Determine the (X, Y) coordinate at the center of the cell enclosing the given text.  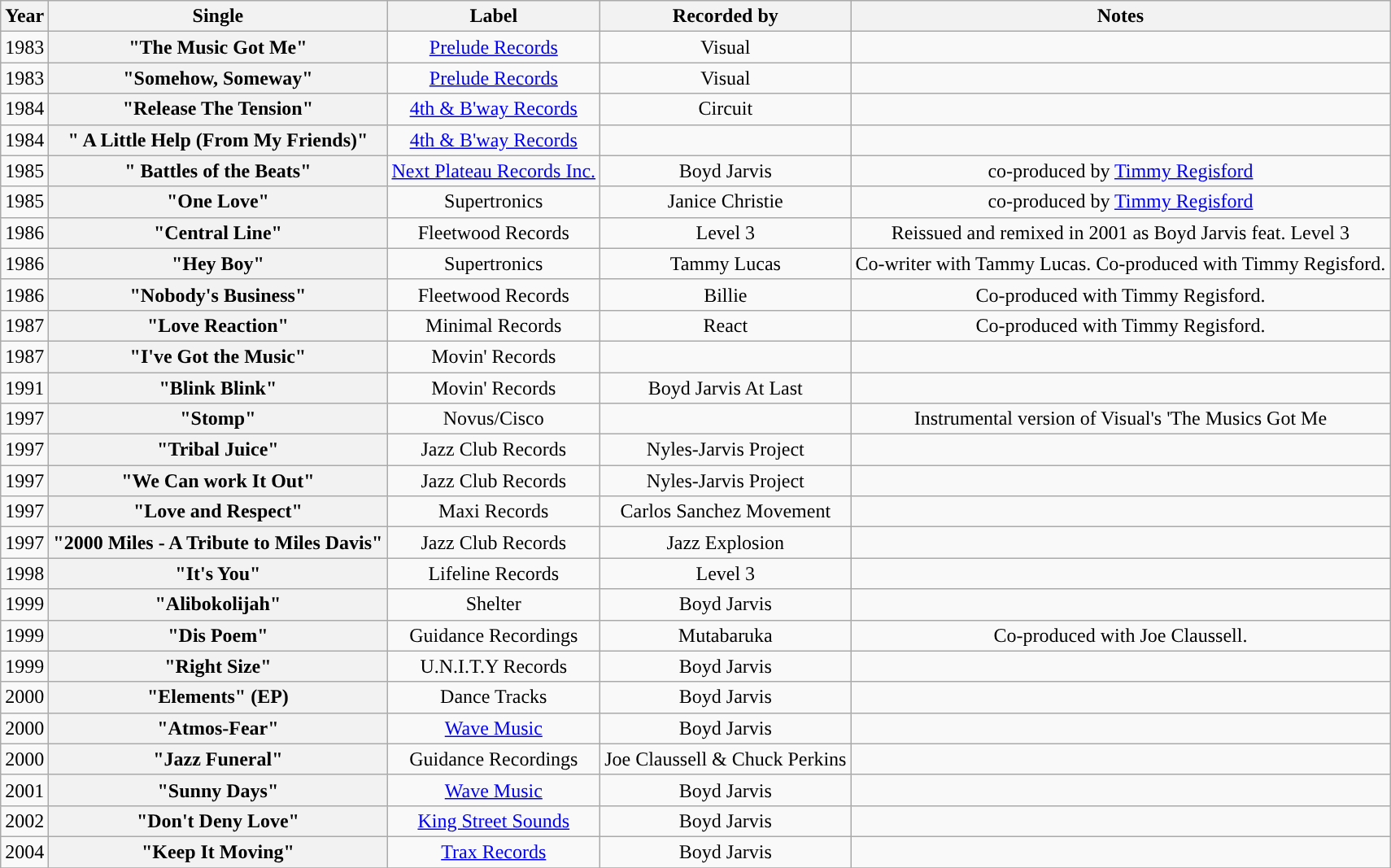
"Tribal Juice" (218, 450)
Mutabaruka (726, 635)
2004 (24, 852)
"One Love" (218, 202)
"Nobody's Business" (218, 294)
"Elements" (EP) (218, 697)
" A Little Help (From My Friends)" (218, 140)
"Blink Blink" (218, 388)
Circuit (726, 109)
" Battles of the Beats" (218, 171)
"Stomp" (218, 419)
Single (218, 16)
Recorded by (726, 16)
"Hey Boy" (218, 264)
"Love and Respect" (218, 512)
1998 (24, 574)
1991 (24, 388)
"I've Got the Music" (218, 356)
Shelter (494, 604)
Minimal Records (494, 325)
Reissued and remixed in 2001 as Boyd Jarvis feat. Level 3 (1121, 233)
2001 (24, 790)
Trax Records (494, 852)
"The Music Got Me" (218, 47)
Lifeline Records (494, 574)
"Right Size" (218, 666)
"Release The Tension" (218, 109)
Notes (1121, 16)
"2000 Miles - A Tribute to Miles Davis" (218, 543)
"We Can work It Out" (218, 481)
"Somehow, Someway" (218, 78)
"Sunny Days" (218, 790)
"Keep It Moving" (218, 852)
Maxi Records (494, 512)
Joe Claussell & Chuck Perkins (726, 759)
"It's You" (218, 574)
Year (24, 16)
King Street Sounds (494, 821)
Boyd Jarvis At Last (726, 388)
2002 (24, 821)
Billie (726, 294)
"Alibokolijah" (218, 604)
U.N.I.T.Y Records (494, 666)
"Don't Deny Love" (218, 821)
Carlos Sanchez Movement (726, 512)
"Atmos-Fear" (218, 728)
React (726, 325)
Co-produced with Joe Claussell. (1121, 635)
Instrumental version of Visual's 'The Musics Got Me (1121, 419)
Dance Tracks (494, 697)
Novus/Cisco (494, 419)
"Dis Poem" (218, 635)
Tammy Lucas (726, 264)
Co-writer with Tammy Lucas. Co-produced with Timmy Regisford. (1121, 264)
Label (494, 16)
Next Plateau Records Inc. (494, 171)
Jazz Explosion (726, 543)
"Jazz Funeral" (218, 759)
"Love Reaction" (218, 325)
Janice Christie (726, 202)
"Central Line" (218, 233)
